From the cell containing the given text, extract its center point as (X, Y) coordinate. 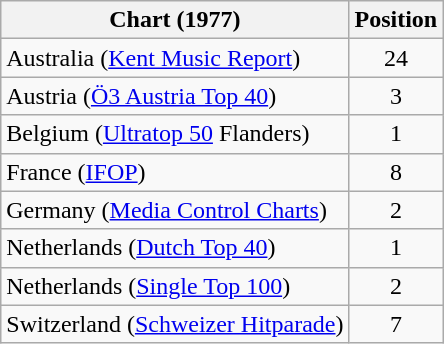
8 (396, 172)
24 (396, 58)
Germany (Media Control Charts) (175, 210)
Austria (Ö3 Austria Top 40) (175, 96)
Belgium (Ultratop 50 Flanders) (175, 134)
3 (396, 96)
Chart (1977) (175, 20)
France (IFOP) (175, 172)
Netherlands (Single Top 100) (175, 286)
Netherlands (Dutch Top 40) (175, 248)
Switzerland (Schweizer Hitparade) (175, 324)
Position (396, 20)
7 (396, 324)
Australia (Kent Music Report) (175, 58)
